From the cell containing the given text, extract its center point as [X, Y] coordinate. 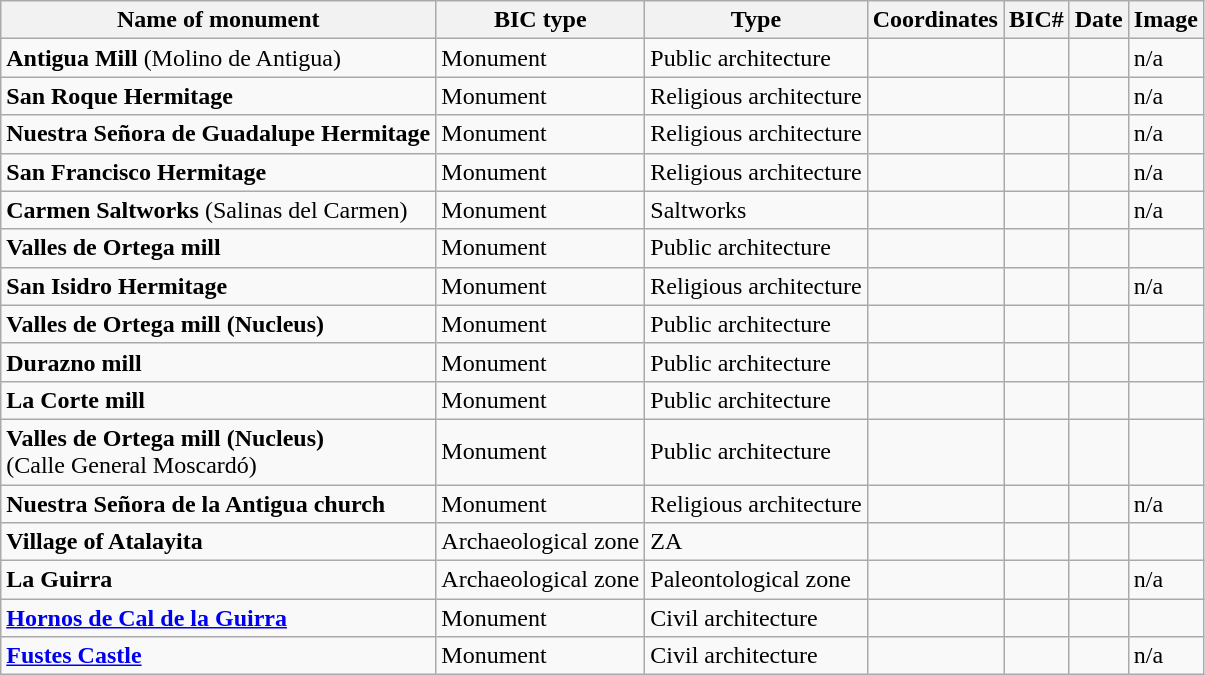
Type [756, 20]
La Guirra [218, 580]
Nuestra Señora de Guadalupe Hermitage [218, 134]
Hornos de Cal de la Guirra [218, 618]
Image [1166, 20]
Carmen Saltworks (Salinas del Carmen) [218, 210]
Nuestra Señora de la Antigua church [218, 503]
San Roque Hermitage [218, 96]
San Francisco Hermitage [218, 172]
La Corte mill [218, 400]
Durazno mill [218, 362]
San Isidro Hermitage [218, 286]
Saltworks [756, 210]
Coordinates [935, 20]
Date [1098, 20]
Paleontological zone [756, 580]
Valles de Ortega mill (Nucleus)(Calle General Moscardó) [218, 452]
Village of Atalayita [218, 542]
Valles de Ortega mill [218, 248]
BIC type [540, 20]
Valles de Ortega mill (Nucleus) [218, 324]
Antigua Mill (Molino de Antigua) [218, 58]
BIC# [1037, 20]
Fustes Castle [218, 656]
ZA [756, 542]
Name of monument [218, 20]
